Search for the cell housing the specified text and yield its [x, y] center coordinate. 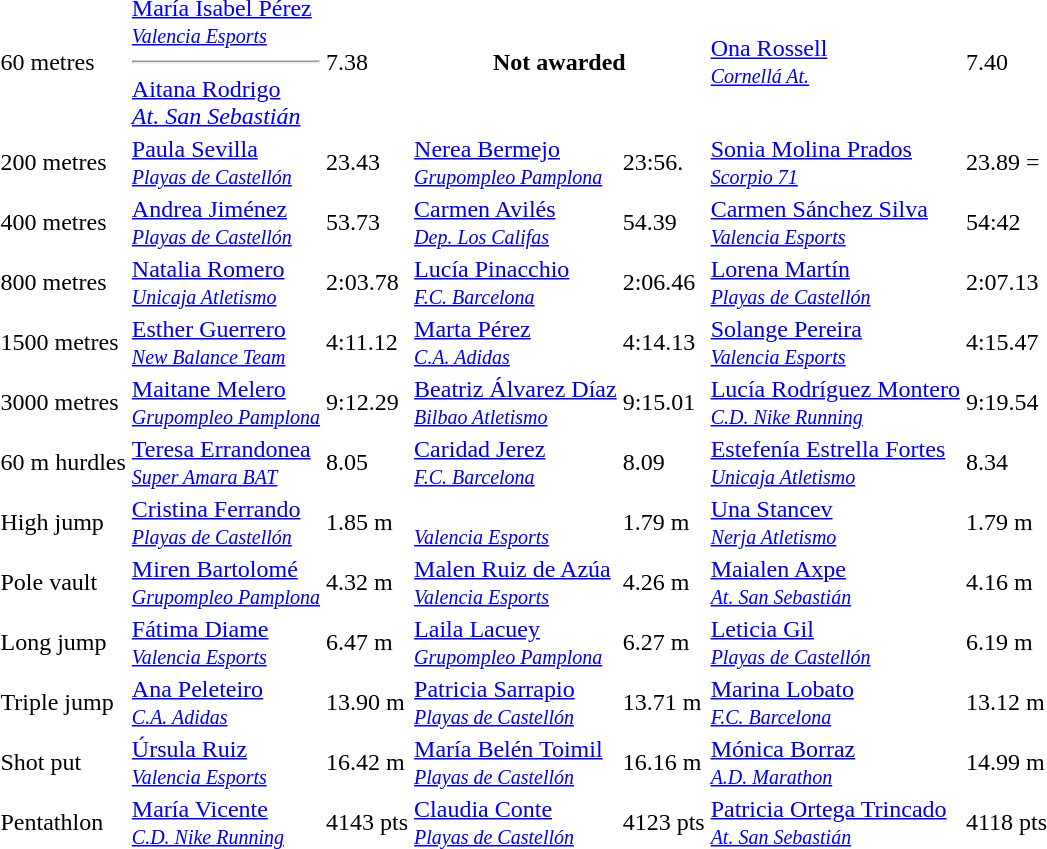
Nerea BermejoGrupompleo Pamplona [516, 162]
Estefenía Estrella FortesUnicaja Atletismo [835, 462]
Lorena MartínPlayas de Castellón [835, 282]
Marta PérezC.A. Adidas [516, 342]
54.39 [664, 222]
6.27 m [664, 642]
Maitane MeleroGrupompleo Pamplona [226, 402]
23.43 [368, 162]
Beatriz Álvarez DíazBilbao Atletismo [516, 402]
Úrsula RuizValencia Esports [226, 762]
Valencia Esports [516, 522]
Cristina FerrandoPlayas de Castellón [226, 522]
Natalia RomeroUnicaja Atletismo [226, 282]
16.42 m [368, 762]
Caridad JerezF.C. Barcelona [516, 462]
2:06.46 [664, 282]
Esther GuerreroNew Balance Team [226, 342]
Andrea JiménezPlayas de Castellón [226, 222]
Marina LobatoF.C. Barcelona [835, 702]
Paula SevillaPlayas de Castellón [226, 162]
Carmen AvilésDep. Los Califas [516, 222]
53.73 [368, 222]
Malen Ruiz de AzúaValencia Esports [516, 582]
13.71 m [664, 702]
Sonia Molina PradosScorpio 71 [835, 162]
Una StancevNerja Atletismo [835, 522]
Miren BartoloméGrupompleo Pamplona [226, 582]
Laila LacueyGrupompleo Pamplona [516, 642]
4.32 m [368, 582]
23:56. [664, 162]
8.09 [664, 462]
4:14.13 [664, 342]
Lucía Rodríguez MonteroC.D. Nike Running [835, 402]
Solange PereiraValencia Esports [835, 342]
9:12.29 [368, 402]
Maialen AxpeAt. San Sebastián [835, 582]
Carmen Sánchez SilvaValencia Esports [835, 222]
Leticia GilPlayas de Castellón [835, 642]
4.26 m [664, 582]
1.79 m [664, 522]
Teresa ErrandoneaSuper Amara BAT [226, 462]
María Belén ToimilPlayas de Castellón [516, 762]
Ana PeleteiroC.A. Adidas [226, 702]
9:15.01 [664, 402]
4:11.12 [368, 342]
16.16 m [664, 762]
Fátima DiameValencia Esports [226, 642]
Mónica BorrazA.D. Marathon [835, 762]
Lucía PinacchioF.C. Barcelona [516, 282]
6.47 m [368, 642]
13.90 m [368, 702]
1.85 m [368, 522]
Patricia SarrapioPlayas de Castellón [516, 702]
2:03.78 [368, 282]
8.05 [368, 462]
